Detect which cell encompasses the target text, then output its [X, Y] center coordinate. 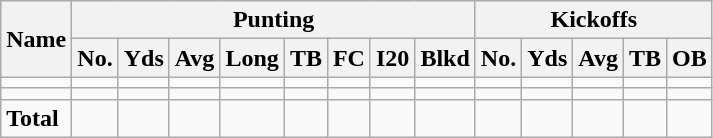
Kickoffs [594, 20]
OB [690, 58]
FC [348, 58]
Total [36, 118]
Name [36, 39]
Long [252, 58]
Blkd [445, 58]
Punting [274, 20]
I20 [392, 58]
